Provide the [X, Y] coordinate of the cell's center where the given text is located.  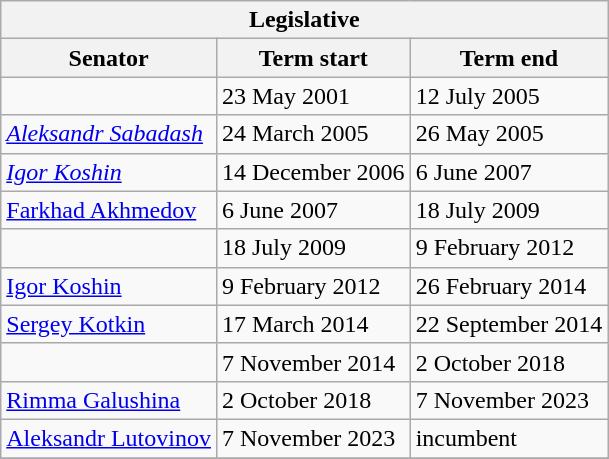
26 May 2005 [509, 134]
Rimma Galushina [109, 400]
22 September 2014 [509, 324]
24 March 2005 [313, 134]
Aleksandr Lutovinov [109, 438]
Legislative [304, 20]
Aleksandr Sabadash [109, 134]
Term start [313, 58]
14 December 2006 [313, 172]
7 November 2014 [313, 362]
incumbent [509, 438]
Farkhad Akhmedov [109, 210]
Term end [509, 58]
Sergey Kotkin [109, 324]
26 February 2014 [509, 286]
Senator [109, 58]
17 March 2014 [313, 324]
23 May 2001 [313, 96]
12 July 2005 [509, 96]
